Determine the [x, y] coordinate at the center of the cell enclosing the given text.  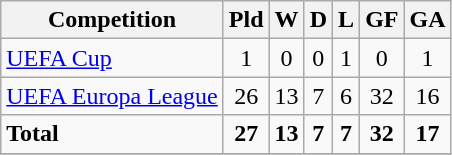
D [318, 20]
UEFA Cup [112, 58]
Total [112, 134]
Pld [246, 20]
GA [428, 20]
6 [346, 96]
17 [428, 134]
L [346, 20]
W [286, 20]
GF [382, 20]
26 [246, 96]
UEFA Europa League [112, 96]
27 [246, 134]
16 [428, 96]
Competition [112, 20]
